From the cell containing the given text, extract its center point as [X, Y] coordinate. 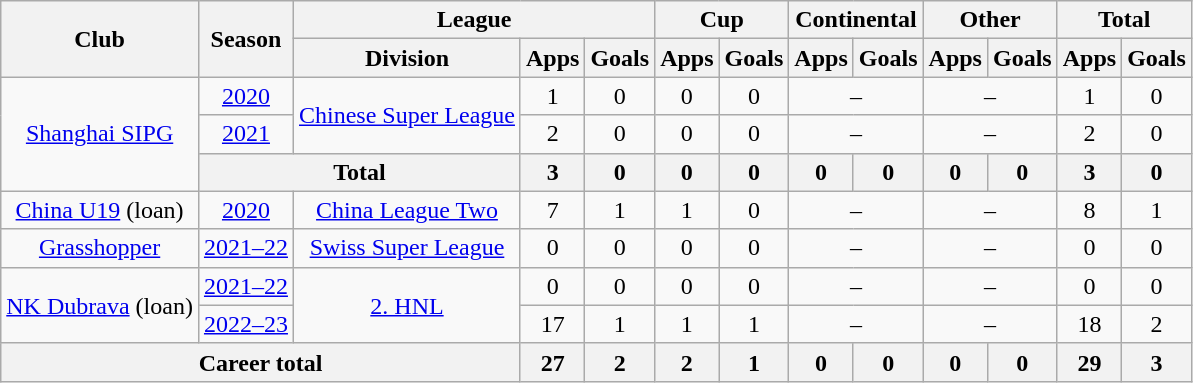
Division [406, 58]
China U19 (loan) [100, 210]
27 [552, 362]
Career total [261, 362]
2. HNL [406, 305]
Other [990, 20]
Season [246, 39]
NK Dubrava (loan) [100, 305]
China League Two [406, 210]
2021 [246, 134]
Shanghai SIPG [100, 134]
Club [100, 39]
18 [1089, 324]
Chinese Super League [406, 115]
Grasshopper [100, 248]
17 [552, 324]
7 [552, 210]
8 [1089, 210]
Continental [856, 20]
2022–23 [246, 324]
Swiss Super League [406, 248]
29 [1089, 362]
League [474, 20]
Cup [722, 20]
